Search for the cell housing the specified text and yield its [X, Y] center coordinate. 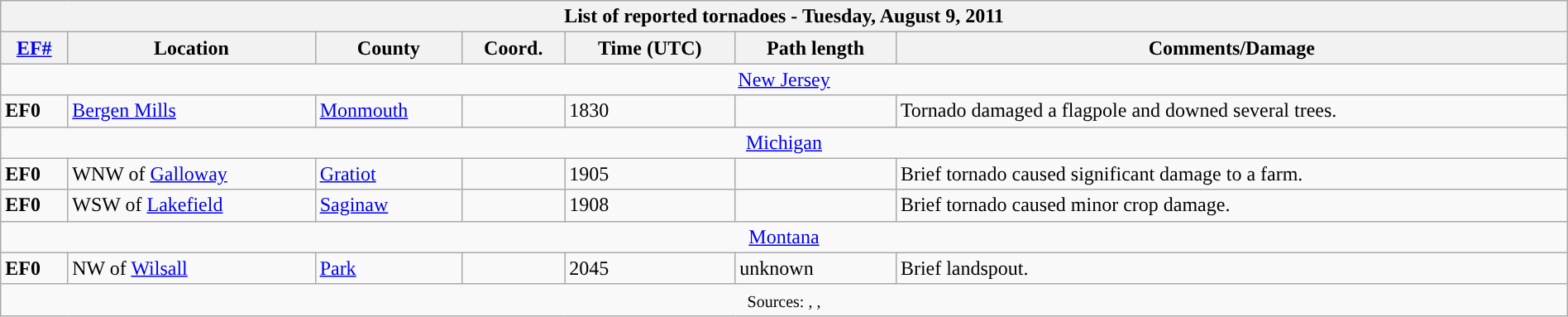
1905 [650, 174]
1908 [650, 205]
Comments/Damage [1231, 48]
List of reported tornadoes - Tuesday, August 9, 2011 [784, 17]
Monmouth [389, 111]
Location [192, 48]
Brief tornado caused minor crop damage. [1231, 205]
New Jersey [784, 79]
Gratiot [389, 174]
County [389, 48]
Tornado damaged a flagpole and downed several trees. [1231, 111]
unknown [815, 268]
Path length [815, 48]
EF# [35, 48]
Michigan [784, 142]
WSW of Lakefield [192, 205]
Coord. [514, 48]
WNW of Galloway [192, 174]
Saginaw [389, 205]
Brief tornado caused significant damage to a farm. [1231, 174]
Brief landspout. [1231, 268]
2045 [650, 268]
Montana [784, 237]
NW of Wilsall [192, 268]
Bergen Mills [192, 111]
1830 [650, 111]
Park [389, 268]
Sources: , , [784, 300]
Time (UTC) [650, 48]
